Determine the [X, Y] coordinate at the center of the cell enclosing the given text.  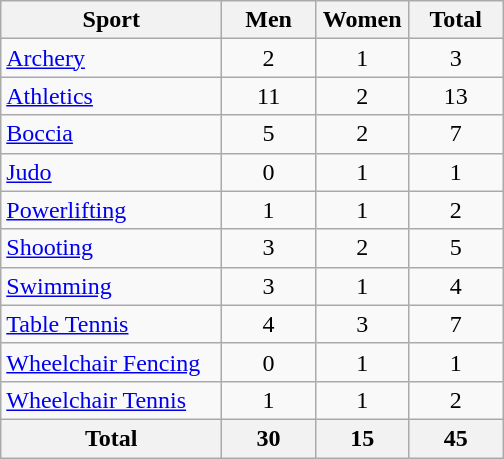
30 [269, 438]
15 [362, 438]
13 [456, 96]
Wheelchair Fencing [112, 362]
Wheelchair Tennis [112, 400]
Sport [112, 20]
Table Tennis [112, 324]
Swimming [112, 286]
11 [269, 96]
Judo [112, 172]
Boccia [112, 134]
Shooting [112, 248]
45 [456, 438]
Athletics [112, 96]
Men [269, 20]
Powerlifting [112, 210]
Archery [112, 58]
Women [362, 20]
